Return the (X, Y) coordinate for the center point of the cell that contains the specified text.  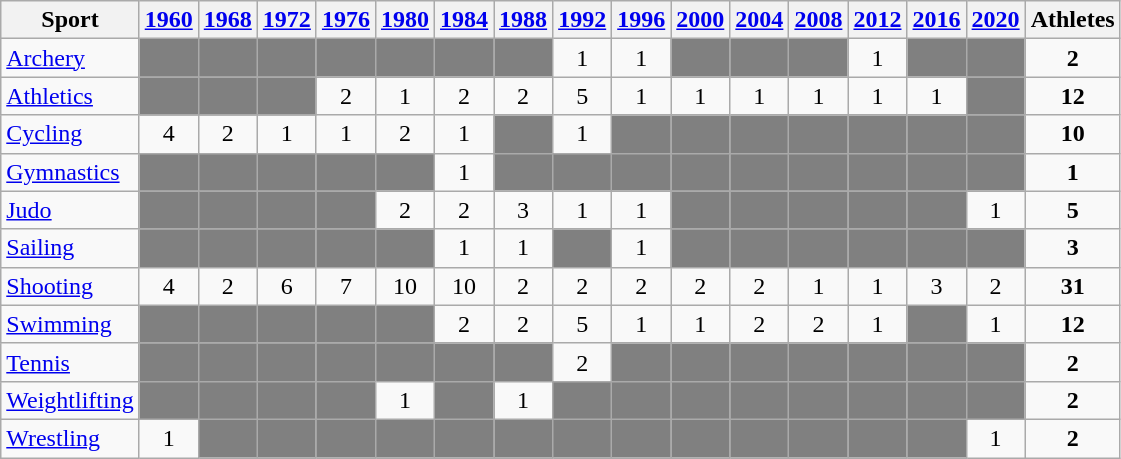
1968 (228, 20)
1984 (464, 20)
2000 (700, 20)
Tennis (70, 362)
1960 (168, 20)
Athletes (1072, 20)
1992 (582, 20)
2020 (996, 20)
1988 (524, 20)
1972 (286, 20)
Sport (70, 20)
Judo (70, 210)
Gymnastics (70, 172)
2016 (936, 20)
1980 (404, 20)
2004 (760, 20)
Weightlifting (70, 400)
Sailing (70, 248)
Swimming (70, 324)
6 (286, 286)
2008 (818, 20)
7 (346, 286)
1976 (346, 20)
1996 (642, 20)
Wrestling (70, 438)
2012 (878, 20)
Shooting (70, 286)
31 (1072, 286)
Athletics (70, 96)
Cycling (70, 134)
Archery (70, 58)
